Output the [x, y] coordinate of the center of the cell containing the given text.  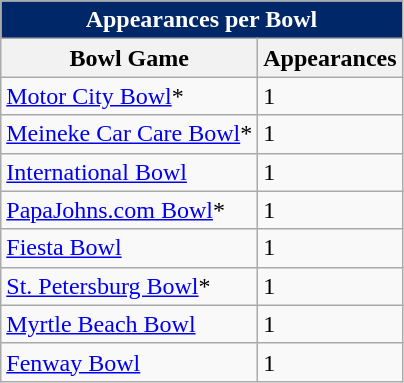
Appearances per Bowl [202, 20]
Myrtle Beach Bowl [130, 324]
Bowl Game [130, 58]
Appearances [330, 58]
Motor City Bowl* [130, 96]
International Bowl [130, 172]
Fiesta Bowl [130, 248]
Meineke Car Care Bowl* [130, 134]
PapaJohns.com Bowl* [130, 210]
St. Petersburg Bowl* [130, 286]
Fenway Bowl [130, 362]
